From the cell containing the given text, extract its center point as (x, y) coordinate. 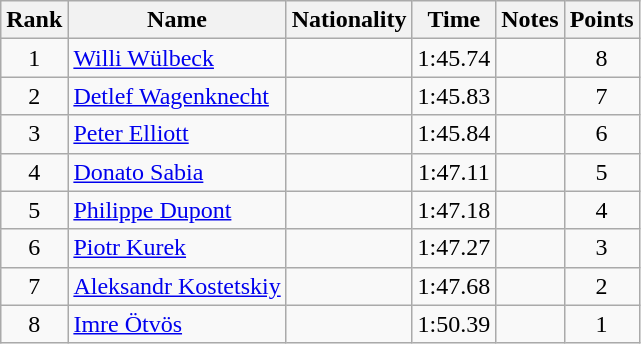
Imre Ötvös (177, 324)
Rank (34, 20)
1:47.27 (454, 248)
Willi Wülbeck (177, 58)
Piotr Kurek (177, 248)
Philippe Dupont (177, 210)
Points (602, 20)
1:47.11 (454, 172)
1:45.83 (454, 96)
Name (177, 20)
Donato Sabia (177, 172)
Time (454, 20)
1:45.84 (454, 134)
Detlef Wagenknecht (177, 96)
1:50.39 (454, 324)
1:47.68 (454, 286)
Peter Elliott (177, 134)
1:47.18 (454, 210)
Nationality (349, 20)
Notes (530, 20)
1:45.74 (454, 58)
Aleksandr Kostetskiy (177, 286)
